Search for the cell housing the specified text and yield its (x, y) center coordinate. 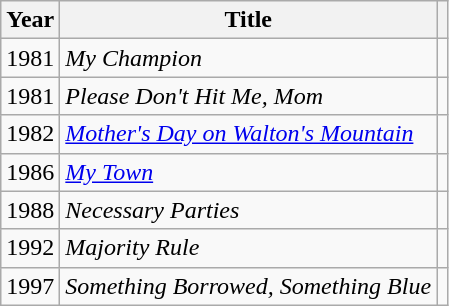
1986 (30, 172)
Please Don't Hit Me, Mom (248, 96)
My Champion (248, 58)
Necessary Parties (248, 210)
My Town (248, 172)
1982 (30, 134)
Year (30, 20)
1988 (30, 210)
1997 (30, 286)
1992 (30, 248)
Something Borrowed, Something Blue (248, 286)
Mother's Day on Walton's Mountain (248, 134)
Title (248, 20)
Majority Rule (248, 248)
